Search for the cell housing the specified text and yield its (x, y) center coordinate. 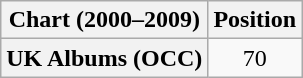
70 (255, 58)
UK Albums (OCC) (104, 58)
Chart (2000–2009) (104, 20)
Position (255, 20)
